Return the [x, y] coordinate for the center point of the cell that contains the specified text.  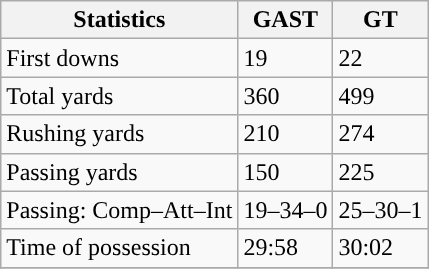
Statistics [120, 20]
GT [380, 20]
210 [286, 134]
Passing yards [120, 172]
GAST [286, 20]
274 [380, 134]
499 [380, 96]
30:02 [380, 248]
19 [286, 58]
Total yards [120, 96]
150 [286, 172]
225 [380, 172]
Passing: Comp–Att–Int [120, 210]
19–34–0 [286, 210]
Rushing yards [120, 134]
First downs [120, 58]
Time of possession [120, 248]
29:58 [286, 248]
25–30–1 [380, 210]
360 [286, 96]
22 [380, 58]
